Determine the (x, y) coordinate at the center of the cell enclosing the given text.  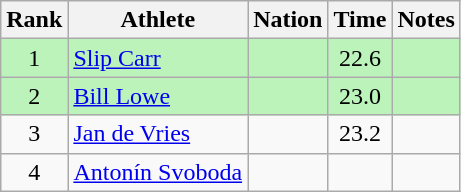
23.0 (360, 96)
Nation (288, 20)
22.6 (360, 58)
3 (34, 134)
4 (34, 172)
Rank (34, 20)
Antonín Svoboda (158, 172)
Bill Lowe (158, 96)
Time (360, 20)
Slip Carr (158, 58)
Athlete (158, 20)
1 (34, 58)
23.2 (360, 134)
Jan de Vries (158, 134)
Notes (426, 20)
2 (34, 96)
